From the cell containing the given text, extract its center point as [X, Y] coordinate. 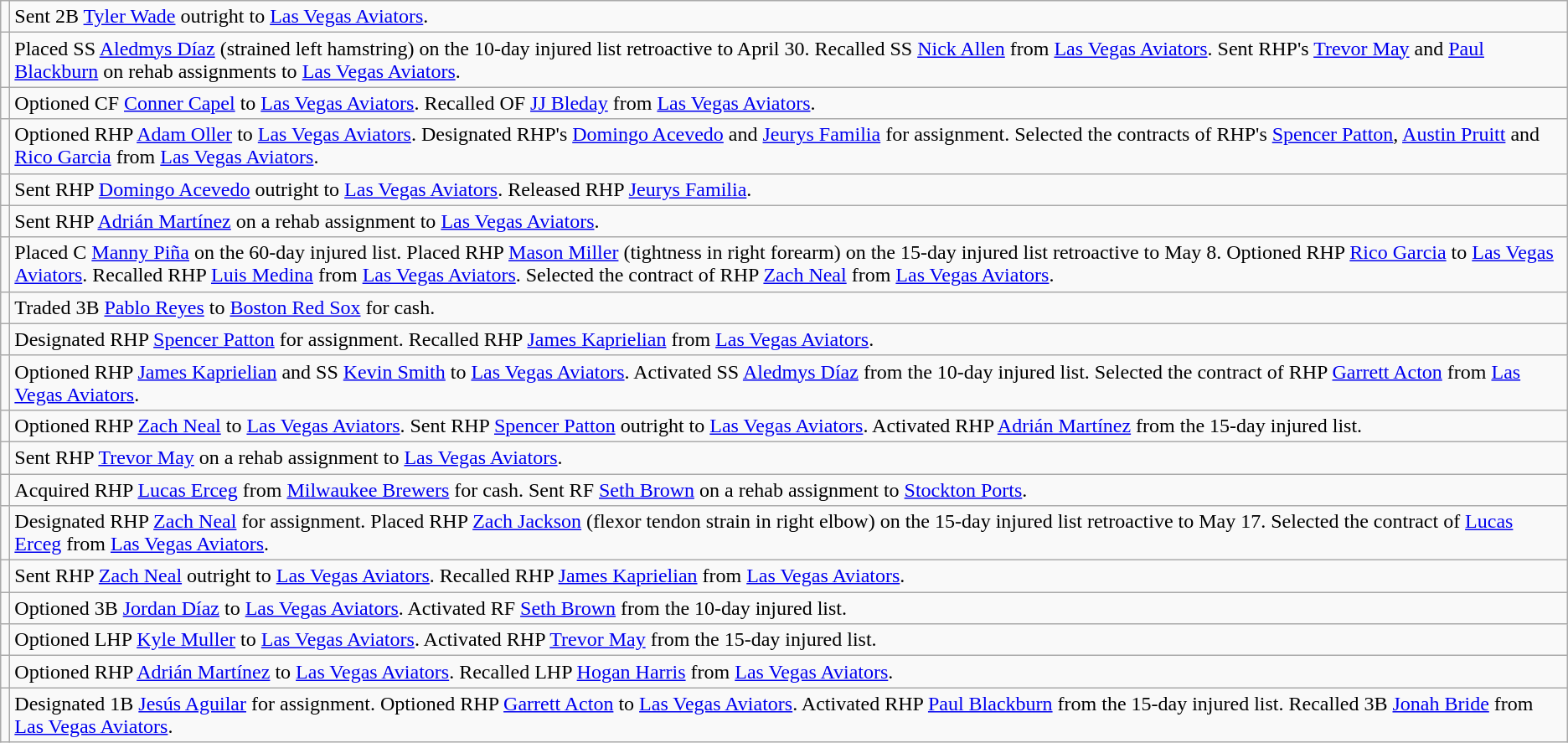
Optioned 3B Jordan Díaz to Las Vegas Aviators. Activated RF Seth Brown from the 10-day injured list. [789, 608]
Optioned RHP Adrián Martínez to Las Vegas Aviators. Recalled LHP Hogan Harris from Las Vegas Aviators. [789, 672]
Designated RHP Spencer Patton for assignment. Recalled RHP James Kaprielian from Las Vegas Aviators. [789, 339]
Sent RHP Zach Neal outright to Las Vegas Aviators. Recalled RHP James Kaprielian from Las Vegas Aviators. [789, 576]
Sent RHP Domingo Acevedo outright to Las Vegas Aviators. Released RHP Jeurys Familia. [789, 189]
Optioned LHP Kyle Muller to Las Vegas Aviators. Activated RHP Trevor May from the 15-day injured list. [789, 640]
Sent 2B Tyler Wade outright to Las Vegas Aviators. [789, 17]
Optioned CF Conner Capel to Las Vegas Aviators. Recalled OF JJ Bleday from Las Vegas Aviators. [789, 103]
Sent RHP Adrián Martínez on a rehab assignment to Las Vegas Aviators. [789, 221]
Sent RHP Trevor May on a rehab assignment to Las Vegas Aviators. [789, 457]
Traded 3B Pablo Reyes to Boston Red Sox for cash. [789, 307]
Acquired RHP Lucas Erceg from Milwaukee Brewers for cash. Sent RF Seth Brown on a rehab assignment to Stockton Ports. [789, 490]
